Output the [x, y] coordinate of the center of the cell containing the given text.  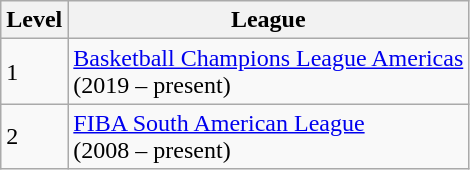
1 [34, 72]
FIBA South American League(2008 – present) [268, 136]
Basketball Champions League Americas(2019 – present) [268, 72]
2 [34, 136]
League [268, 20]
Level [34, 20]
